Search for the cell housing the specified text and yield its [X, Y] center coordinate. 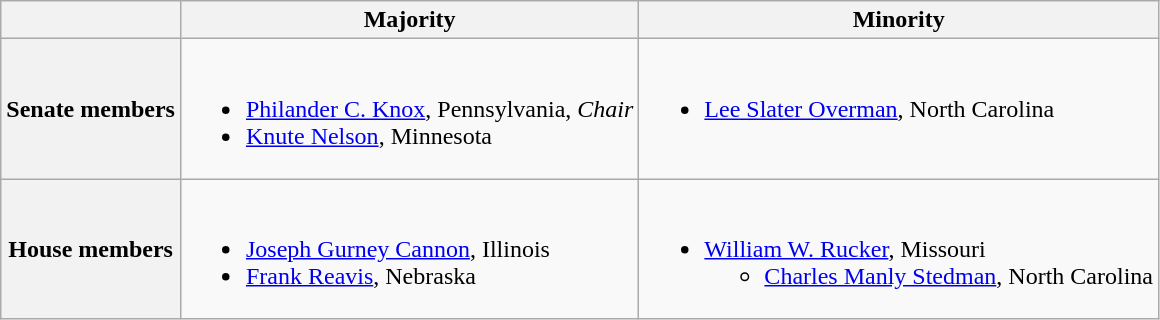
Senate members [91, 109]
William W. Rucker, Missouri Charles Manly Stedman, North Carolina [899, 249]
Minority [899, 20]
Philander C. Knox, Pennsylvania, ChairKnute Nelson, Minnesota [409, 109]
Majority [409, 20]
House members [91, 249]
Joseph Gurney Cannon, IllinoisFrank Reavis, Nebraska [409, 249]
Lee Slater Overman, North Carolina [899, 109]
